Scan for the cell matching the given text and deliver its [X, Y] coordinate at center. 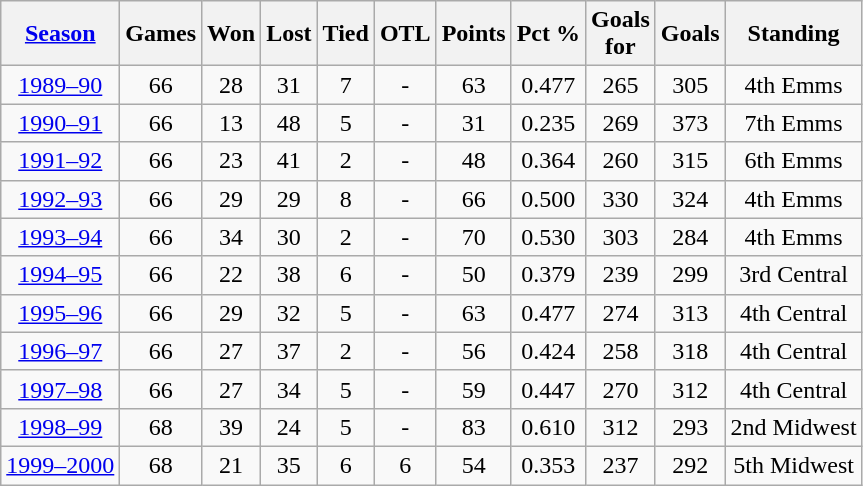
1996–97 [60, 351]
Games [161, 34]
260 [621, 161]
30 [289, 237]
293 [690, 427]
Tied [346, 34]
Won [232, 34]
0.424 [548, 351]
269 [621, 123]
8 [346, 199]
1989–90 [60, 85]
0.500 [548, 199]
1993–94 [60, 237]
7 [346, 85]
274 [621, 313]
13 [232, 123]
1990–91 [60, 123]
35 [289, 465]
5th Midwest [794, 465]
303 [621, 237]
39 [232, 427]
Pct % [548, 34]
54 [474, 465]
56 [474, 351]
237 [621, 465]
50 [474, 275]
Lost [289, 34]
292 [690, 465]
265 [621, 85]
41 [289, 161]
Standing [794, 34]
318 [690, 351]
373 [690, 123]
59 [474, 389]
Points [474, 34]
0.610 [548, 427]
70 [474, 237]
305 [690, 85]
23 [232, 161]
0.364 [548, 161]
313 [690, 313]
37 [289, 351]
270 [621, 389]
0.379 [548, 275]
Goals [690, 34]
24 [289, 427]
284 [690, 237]
324 [690, 199]
1992–93 [60, 199]
258 [621, 351]
1991–92 [60, 161]
0.235 [548, 123]
1995–96 [60, 313]
239 [621, 275]
22 [232, 275]
1998–99 [60, 427]
83 [474, 427]
1999–2000 [60, 465]
1997–98 [60, 389]
21 [232, 465]
2nd Midwest [794, 427]
28 [232, 85]
0.530 [548, 237]
7th Emms [794, 123]
0.353 [548, 465]
330 [621, 199]
3rd Central [794, 275]
32 [289, 313]
Season [60, 34]
1994–95 [60, 275]
Goalsfor [621, 34]
315 [690, 161]
0.447 [548, 389]
6th Emms [794, 161]
38 [289, 275]
OTL [405, 34]
299 [690, 275]
